Search for the cell housing the specified text and yield its [x, y] center coordinate. 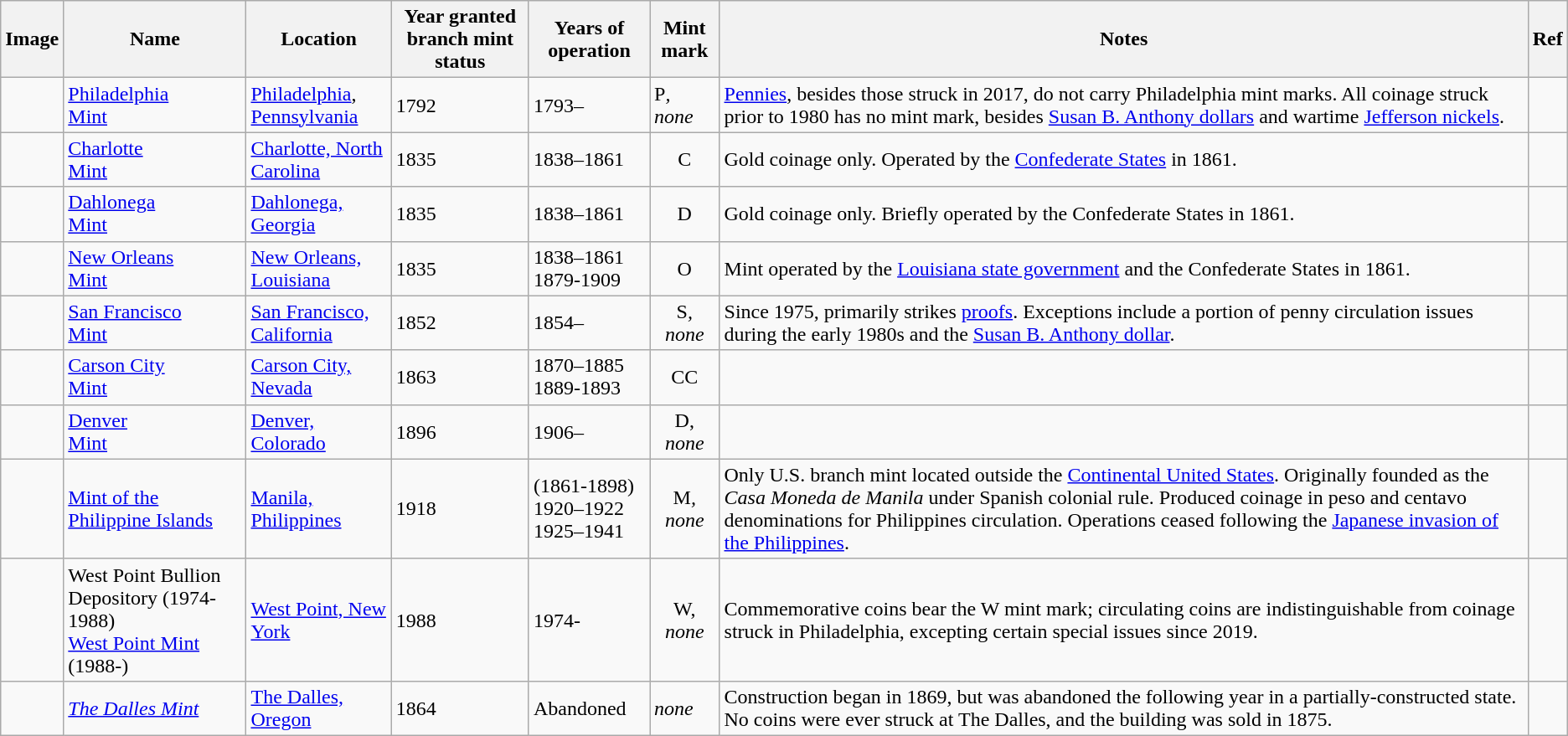
M,none [685, 509]
CC [685, 377]
1974- [589, 620]
Charlotte, North Carolina [318, 159]
1792 [460, 106]
none [685, 708]
Years of operation [589, 39]
S,none [685, 323]
Year granted branch mint status [460, 39]
1896 [460, 432]
The Dalles, Oregon [318, 708]
DahlonegaMint [155, 214]
CharlotteMint [155, 159]
1864 [460, 708]
Image [32, 39]
1838–18611879-1909 [589, 268]
Mint operated by the Louisiana state government and the Confederate States in 1861. [1124, 268]
O [685, 268]
Location [318, 39]
(1861-1898)1920–19221925–1941 [589, 509]
Abandoned [589, 708]
Denver, Colorado [318, 432]
C [685, 159]
Dahlonega, Georgia [318, 214]
New Orleans, Louisiana [318, 268]
1793– [589, 106]
DenverMint [155, 432]
1852 [460, 323]
San Francisco, California [318, 323]
Gold coinage only. Operated by the Confederate States in 1861. [1124, 159]
1988 [460, 620]
Philadelphia,Pennsylvania [318, 106]
Mint of the Philippine Islands [155, 509]
1863 [460, 377]
West Point Bullion Depository (1974-1988)West Point Mint (1988-) [155, 620]
1870–18851889-1893 [589, 377]
D [685, 214]
Ref [1548, 39]
West Point, New York [318, 620]
Carson CityMint [155, 377]
San FranciscoMint [155, 323]
Name [155, 39]
P,none [685, 106]
Manila, Philippines [318, 509]
Mint mark [685, 39]
New OrleansMint [155, 268]
Notes [1124, 39]
1918 [460, 509]
Gold coinage only. Briefly operated by the Confederate States in 1861. [1124, 214]
1906– [589, 432]
Carson City, Nevada [318, 377]
1854– [589, 323]
PhiladelphiaMint [155, 106]
The Dalles Mint [155, 708]
W,none [685, 620]
D,none [685, 432]
